Pinpoint the cell where the given text exists, returning its (x, y) midpoint coordinate. 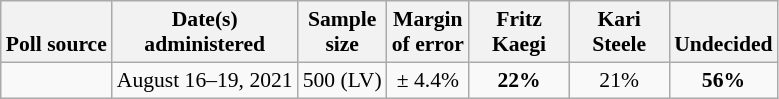
56% (723, 80)
± 4.4% (428, 80)
Samplesize (342, 32)
500 (LV) (342, 80)
Marginof error (428, 32)
21% (619, 80)
FritzKaegi (519, 32)
Date(s)administered (205, 32)
22% (519, 80)
Poll source (56, 32)
Undecided (723, 32)
August 16–19, 2021 (205, 80)
KariSteele (619, 32)
